Find where the given text appears and provide that cell's center as (x, y) coordinate. 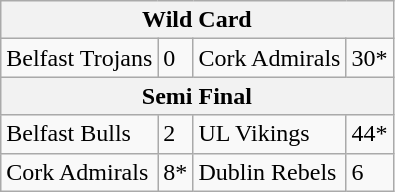
6 (370, 172)
2 (176, 134)
30* (370, 58)
0 (176, 58)
8* (176, 172)
44* (370, 134)
Wild Card (197, 20)
UL Vikings (270, 134)
Belfast Trojans (80, 58)
Semi Final (197, 96)
Dublin Rebels (270, 172)
Belfast Bulls (80, 134)
